For the text-containing cell, return its midpoint in [x, y] coordinate format. 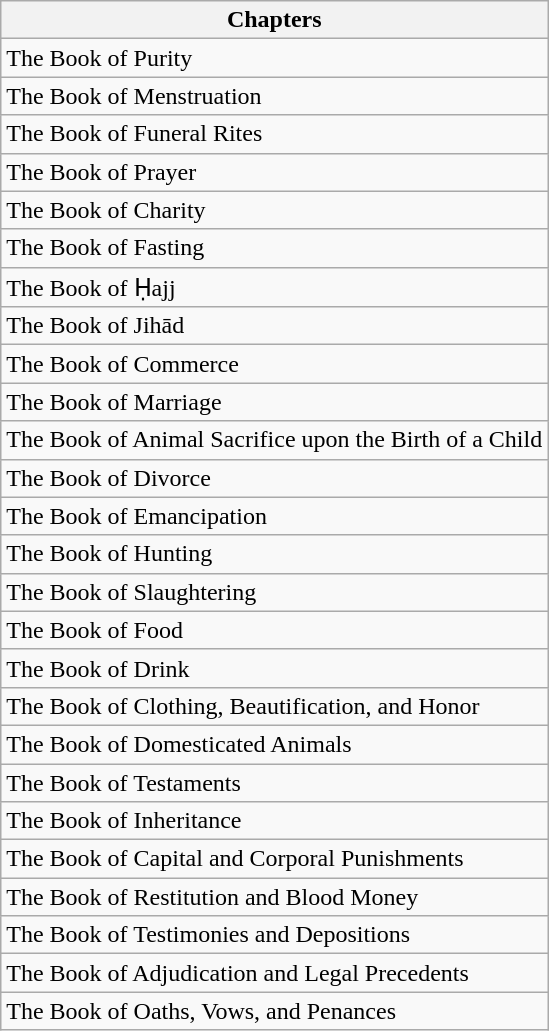
The Book of Fasting [274, 248]
The Book of Purity [274, 58]
The Book of Food [274, 630]
The Book of Clothing, Beautification, and Honor [274, 706]
The Book of Emancipation [274, 516]
The Book of Charity [274, 210]
The Book of Jihād [274, 326]
The Book of Restitution and Blood Money [274, 897]
The Book of Commerce [274, 364]
The Book of Testimonies and Depositions [274, 935]
The Book of Slaughtering [274, 592]
The Book of Oaths, Vows, and Penances [274, 1011]
Chapters [274, 20]
The Book of Menstruation [274, 96]
The Book of Adjudication and Legal Precedents [274, 973]
The Book of Funeral Rites [274, 134]
The Book of Divorce [274, 478]
The Book of Animal Sacrifice upon the Birth of a Child [274, 440]
The Book of Ḥajj [274, 287]
The Book of Prayer [274, 172]
The Book of Domesticated Animals [274, 744]
The Book of Marriage [274, 402]
The Book of Testaments [274, 783]
The Book of Drink [274, 668]
The Book of Hunting [274, 554]
The Book of Capital and Corporal Punishments [274, 859]
The Book of Inheritance [274, 821]
